Output the (X, Y) coordinate of the center of the cell containing the given text.  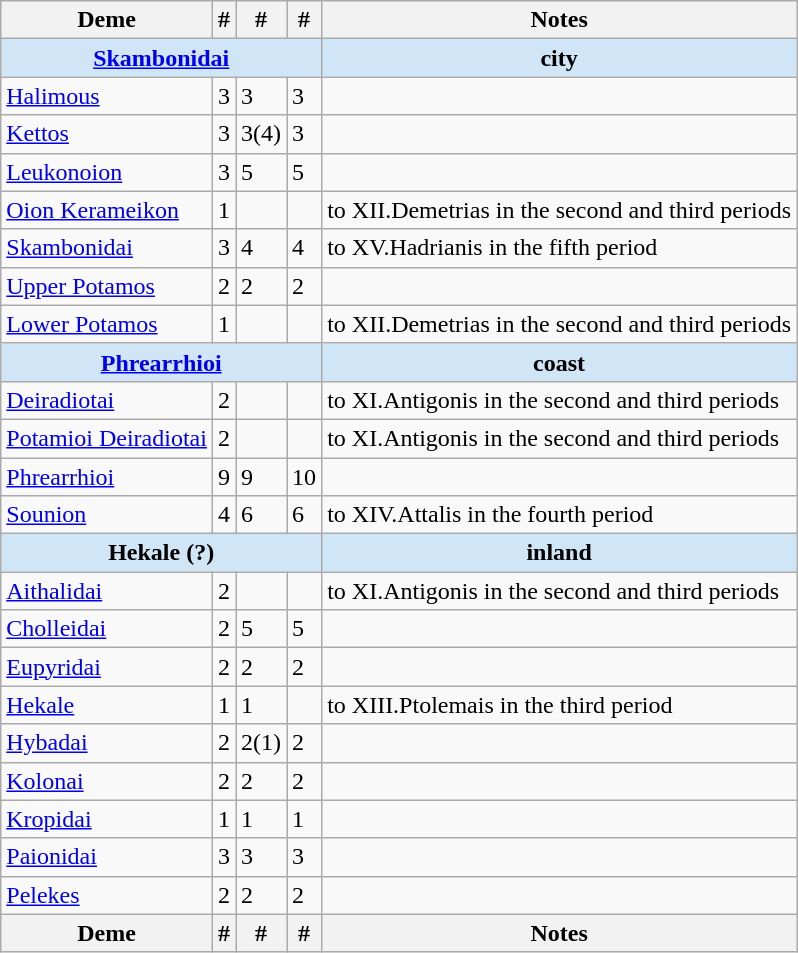
Hekale (107, 705)
Sounion (107, 515)
Lower Potamos (107, 324)
Oion Kerameikon (107, 210)
Aithalidai (107, 591)
to XV.Hadrianis in the fifth period (560, 248)
3(4) (262, 134)
Kettos (107, 134)
Halimous (107, 96)
Leukonoion (107, 172)
Potamioi Deiradiotai (107, 438)
Eupyridai (107, 667)
Deiradiotai (107, 400)
Cholleidai (107, 629)
inland (560, 553)
to XIII.Ptolemais in the third period (560, 705)
10 (304, 477)
Kropidai (107, 819)
to XIV.Attalis in the fourth period (560, 515)
Hybadai (107, 743)
Pelekes (107, 895)
Hekale (?) (162, 553)
Paionidai (107, 857)
city (560, 58)
coast (560, 362)
Upper Potamos (107, 286)
2(1) (262, 743)
Kolonai (107, 781)
